Extract the [X, Y] coordinate from the center of the cell holding the provided text.  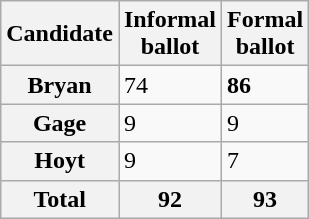
Gage [60, 123]
Candidate [60, 34]
Bryan [60, 85]
Hoyt [60, 161]
74 [170, 85]
86 [266, 85]
Informalballot [170, 34]
93 [266, 199]
92 [170, 199]
Formalballot [266, 34]
Total [60, 199]
7 [266, 161]
